For the text-containing cell, return its midpoint in (x, y) coordinate format. 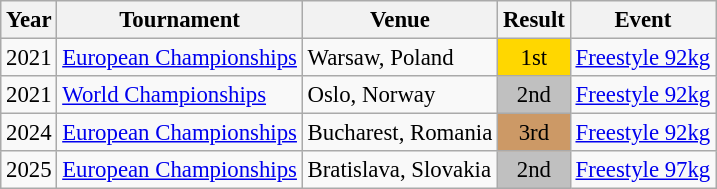
2024 (29, 133)
Freestyle 97kg (642, 170)
World Championships (180, 95)
Oslo, Norway (400, 95)
Bucharest, Romania (400, 133)
2025 (29, 170)
Warsaw, Poland (400, 58)
1st (534, 58)
Tournament (180, 20)
Year (29, 20)
Venue (400, 20)
Bratislava, Slovakia (400, 170)
Result (534, 20)
3rd (534, 133)
Event (642, 20)
